Find where the given text appears and provide that cell's center as [x, y] coordinate. 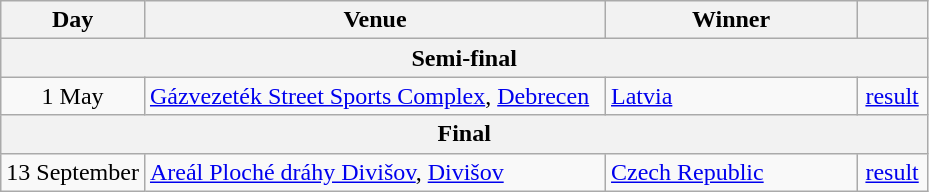
Areál Ploché dráhy Divišov, Divišov [374, 172]
Gázvezeték Street Sports Complex, Debrecen [374, 96]
Semi-final [464, 58]
Venue [374, 20]
Final [464, 134]
Czech Republic [732, 172]
Winner [732, 20]
13 September [73, 172]
Day [73, 20]
1 May [73, 96]
Latvia [732, 96]
